Determine the (X, Y) coordinate at the center of the cell enclosing the given text.  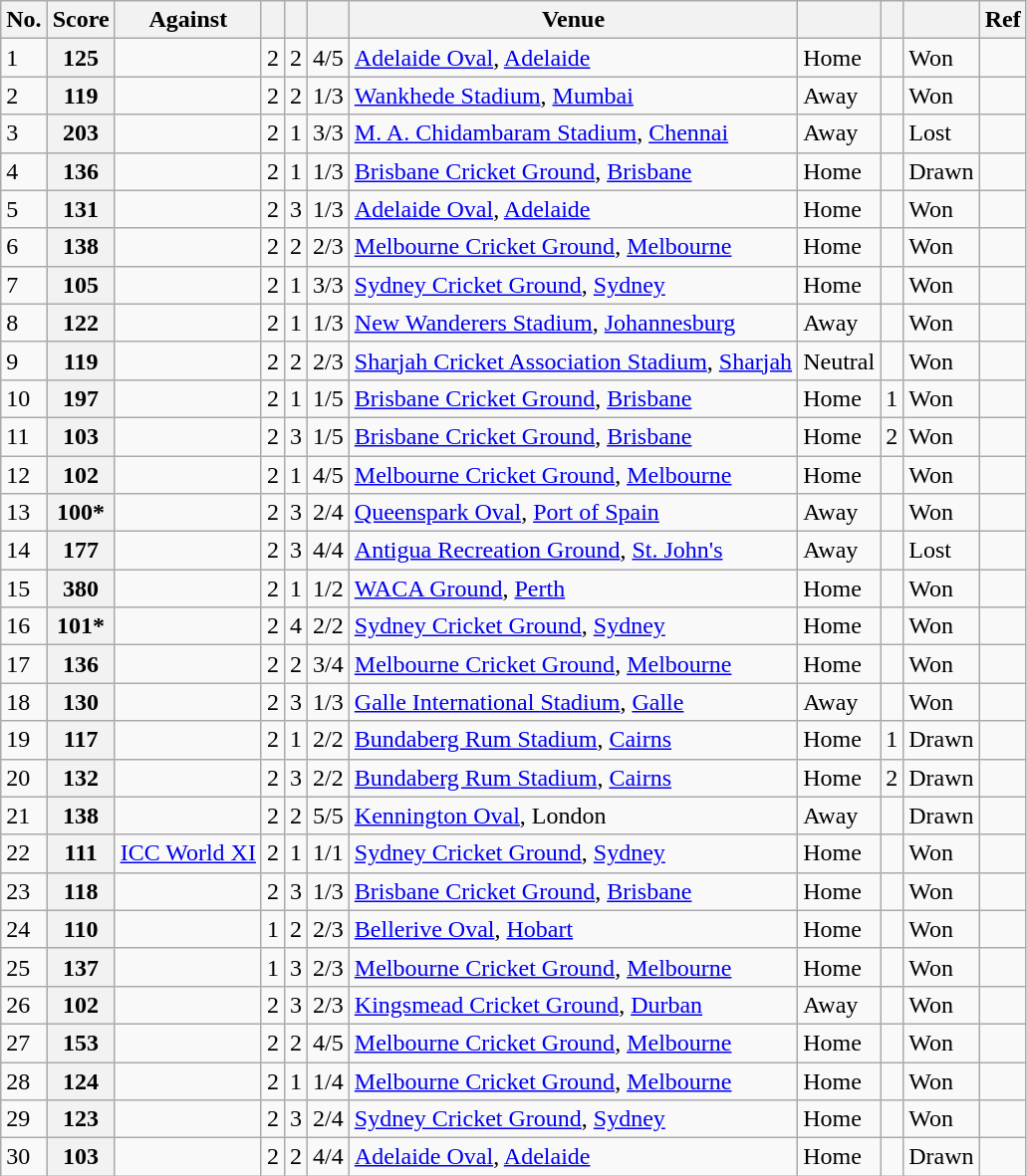
111 (81, 853)
100* (81, 513)
3/4 (329, 664)
132 (81, 778)
21 (24, 816)
15 (24, 588)
1/2 (329, 588)
Kennington Oval, London (573, 816)
24 (24, 929)
19 (24, 740)
23 (24, 891)
5 (24, 209)
13 (24, 513)
177 (81, 551)
14 (24, 551)
131 (81, 209)
Kingsmead Cricket Ground, Durban (573, 1005)
Wankhede Stadium, Mumbai (573, 96)
30 (24, 1157)
M. A. Chidambaram Stadium, Chennai (573, 133)
110 (81, 929)
6 (24, 247)
8 (24, 323)
123 (81, 1119)
122 (81, 323)
117 (81, 740)
124 (81, 1080)
Neutral (839, 360)
Antigua Recreation Ground, St. John's (573, 551)
28 (24, 1080)
Ref (1002, 20)
26 (24, 1005)
New Wanderers Stadium, Johannesburg (573, 323)
18 (24, 702)
12 (24, 475)
16 (24, 626)
17 (24, 664)
Venue (573, 20)
130 (81, 702)
9 (24, 360)
WACA Ground, Perth (573, 588)
7 (24, 285)
105 (81, 285)
No. (24, 20)
1/1 (329, 853)
20 (24, 778)
197 (81, 398)
Score (81, 20)
11 (24, 436)
29 (24, 1119)
22 (24, 853)
1/4 (329, 1080)
Queenspark Oval, Port of Spain (573, 513)
137 (81, 967)
25 (24, 967)
153 (81, 1043)
Galle International Stadium, Galle (573, 702)
ICC World XI (187, 853)
125 (81, 58)
Sharjah Cricket Association Stadium, Sharjah (573, 360)
380 (81, 588)
27 (24, 1043)
118 (81, 891)
203 (81, 133)
10 (24, 398)
5/5 (329, 816)
101* (81, 626)
Against (187, 20)
Bellerive Oval, Hobart (573, 929)
